Output the [X, Y] coordinate of the center of the cell containing the given text.  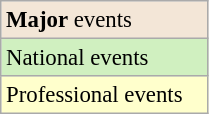
Major events [104, 20]
National events [104, 58]
Professional events [104, 95]
